Pinpoint the cell where the given text exists, returning its (X, Y) midpoint coordinate. 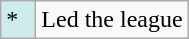
Led the league (112, 20)
* (18, 20)
